Detect which cell encompasses the target text, then output its [X, Y] center coordinate. 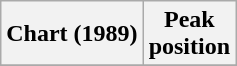
Peakposition [189, 34]
Chart (1989) [72, 34]
